Find where the given text appears and provide that cell's center as (x, y) coordinate. 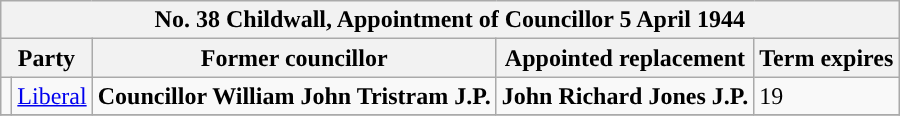
Councillor William John Tristram J.P. (294, 96)
Appointed replacement (625, 58)
Liberal (52, 96)
Party (46, 58)
No. 38 Childwall, Appointment of Councillor 5 April 1944 (450, 20)
John Richard Jones J.P. (625, 96)
19 (826, 96)
Former councillor (294, 58)
Term expires (826, 58)
